For the text-containing cell, return its midpoint in [x, y] coordinate format. 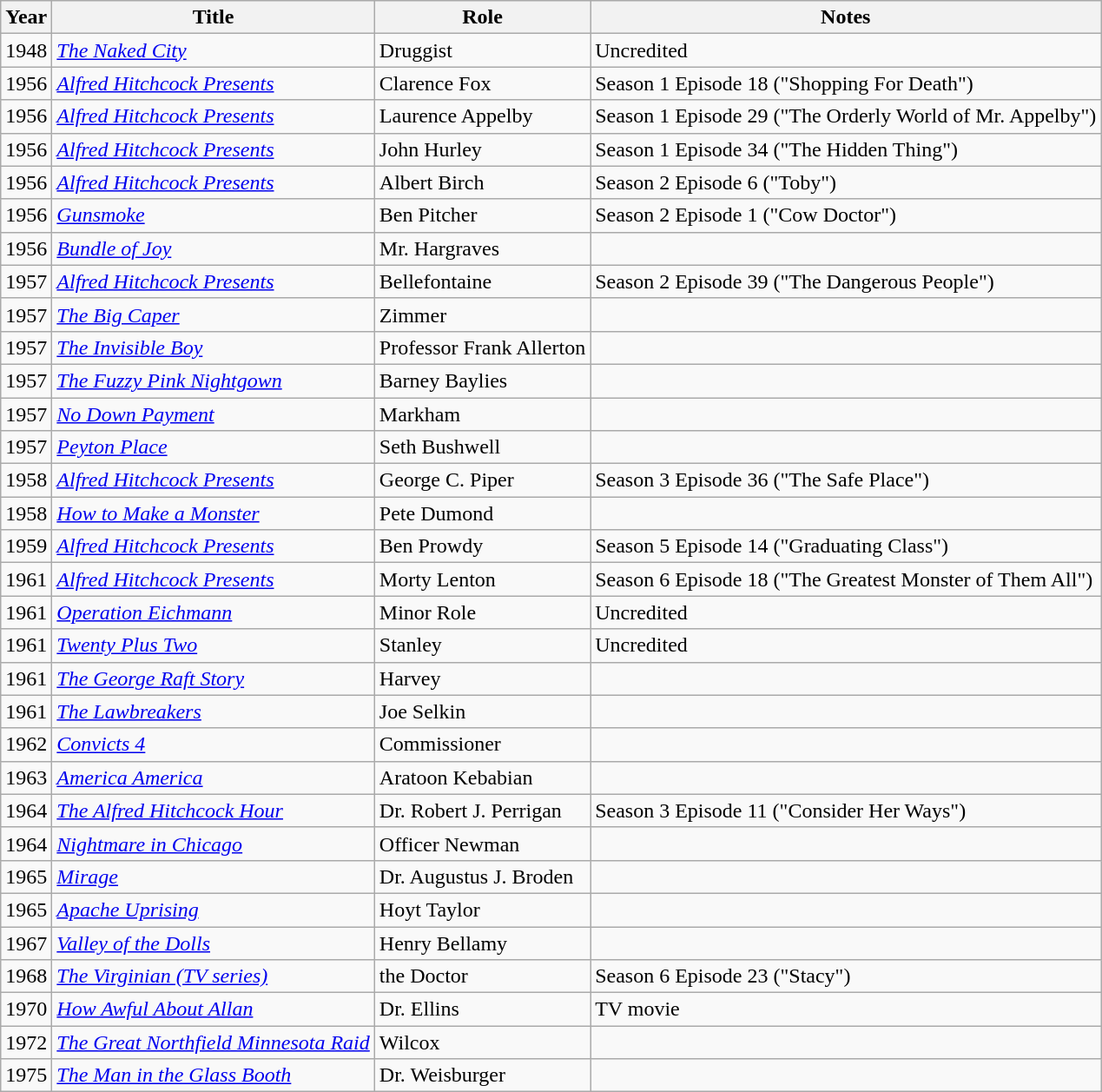
Dr. Augustus J. Broden [482, 877]
Season 1 Episode 18 ("Shopping For Death") [846, 83]
Bundle of Joy [214, 248]
Apache Uprising [214, 910]
Mr. Hargraves [482, 248]
The Invisible Boy [214, 347]
Wilcox [482, 1042]
1970 [26, 1009]
How to Make a Monster [214, 513]
Pete Dumond [482, 513]
Hoyt Taylor [482, 910]
1968 [26, 976]
Season 2 Episode 39 ("The Dangerous People") [846, 281]
Seth Bushwell [482, 447]
Season 3 Episode 11 ("Consider Her Ways") [846, 811]
Minor Role [482, 612]
The Alfred Hitchcock Hour [214, 811]
How Awful About Allan [214, 1009]
Season 2 Episode 1 ("Cow Doctor") [846, 215]
Mirage [214, 877]
Stanley [482, 645]
Dr. Robert J. Perrigan [482, 811]
Season 2 Episode 6 ("Toby") [846, 182]
Season 6 Episode 18 ("The Greatest Monster of Them All") [846, 579]
Season 5 Episode 14 ("Graduating Class") [846, 546]
Season 6 Episode 23 ("Stacy") [846, 976]
Aratoon Kebabian [482, 778]
Professor Frank Allerton [482, 347]
Joe Selkin [482, 711]
Commissioner [482, 745]
Harvey [482, 678]
Gunsmoke [214, 215]
Druggist [482, 50]
Ben Prowdy [482, 546]
1963 [26, 778]
1948 [26, 50]
Convicts 4 [214, 745]
Notes [846, 17]
Markham [482, 414]
Clarence Fox [482, 83]
Role [482, 17]
Season 1 Episode 29 ("The Orderly World of Mr. Appelby") [846, 116]
The Big Caper [214, 314]
1959 [26, 546]
1967 [26, 943]
Year [26, 17]
TV movie [846, 1009]
Bellefontaine [482, 281]
The Virginian (TV series) [214, 976]
Dr. Weisburger [482, 1075]
The Man in the Glass Booth [214, 1075]
Dr. Ellins [482, 1009]
Albert Birch [482, 182]
George C. Piper [482, 480]
Henry Bellamy [482, 943]
1962 [26, 745]
Twenty Plus Two [214, 645]
1975 [26, 1075]
America America [214, 778]
Operation Eichmann [214, 612]
Barney Baylies [482, 381]
1972 [26, 1042]
Zimmer [482, 314]
The Naked City [214, 50]
Season 3 Episode 36 ("The Safe Place") [846, 480]
Morty Lenton [482, 579]
Peyton Place [214, 447]
Valley of the Dolls [214, 943]
The George Raft Story [214, 678]
the Doctor [482, 976]
Nightmare in Chicago [214, 844]
Title [214, 17]
The Fuzzy Pink Nightgown [214, 381]
Ben Pitcher [482, 215]
Officer Newman [482, 844]
The Lawbreakers [214, 711]
John Hurley [482, 149]
Laurence Appelby [482, 116]
The Great Northfield Minnesota Raid [214, 1042]
Season 1 Episode 34 ("The Hidden Thing") [846, 149]
No Down Payment [214, 414]
